For the text-containing cell, return its midpoint in [x, y] coordinate format. 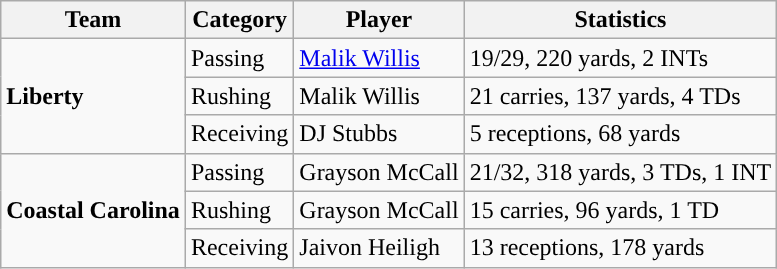
Category [239, 20]
DJ Stubbs [379, 134]
Player [379, 20]
Coastal Carolina [94, 210]
Statistics [620, 20]
21 carries, 137 yards, 4 TDs [620, 96]
5 receptions, 68 yards [620, 134]
Jaivon Heiligh [379, 248]
19/29, 220 yards, 2 INTs [620, 58]
Team [94, 20]
13 receptions, 178 yards [620, 248]
Liberty [94, 96]
21/32, 318 yards, 3 TDs, 1 INT [620, 172]
15 carries, 96 yards, 1 TD [620, 210]
